Determine the (x, y) coordinate at the center of the cell enclosing the given text.  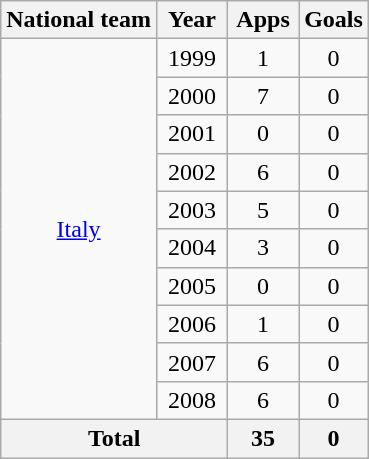
2007 (192, 362)
2008 (192, 400)
5 (264, 210)
Italy (79, 230)
2000 (192, 96)
2001 (192, 134)
Goals (334, 20)
7 (264, 96)
3 (264, 248)
35 (264, 438)
Apps (264, 20)
2004 (192, 248)
2003 (192, 210)
2002 (192, 172)
2006 (192, 324)
Year (192, 20)
1999 (192, 58)
National team (79, 20)
Total (114, 438)
2005 (192, 286)
